Output the [x, y] coordinate of the center of the cell containing the given text.  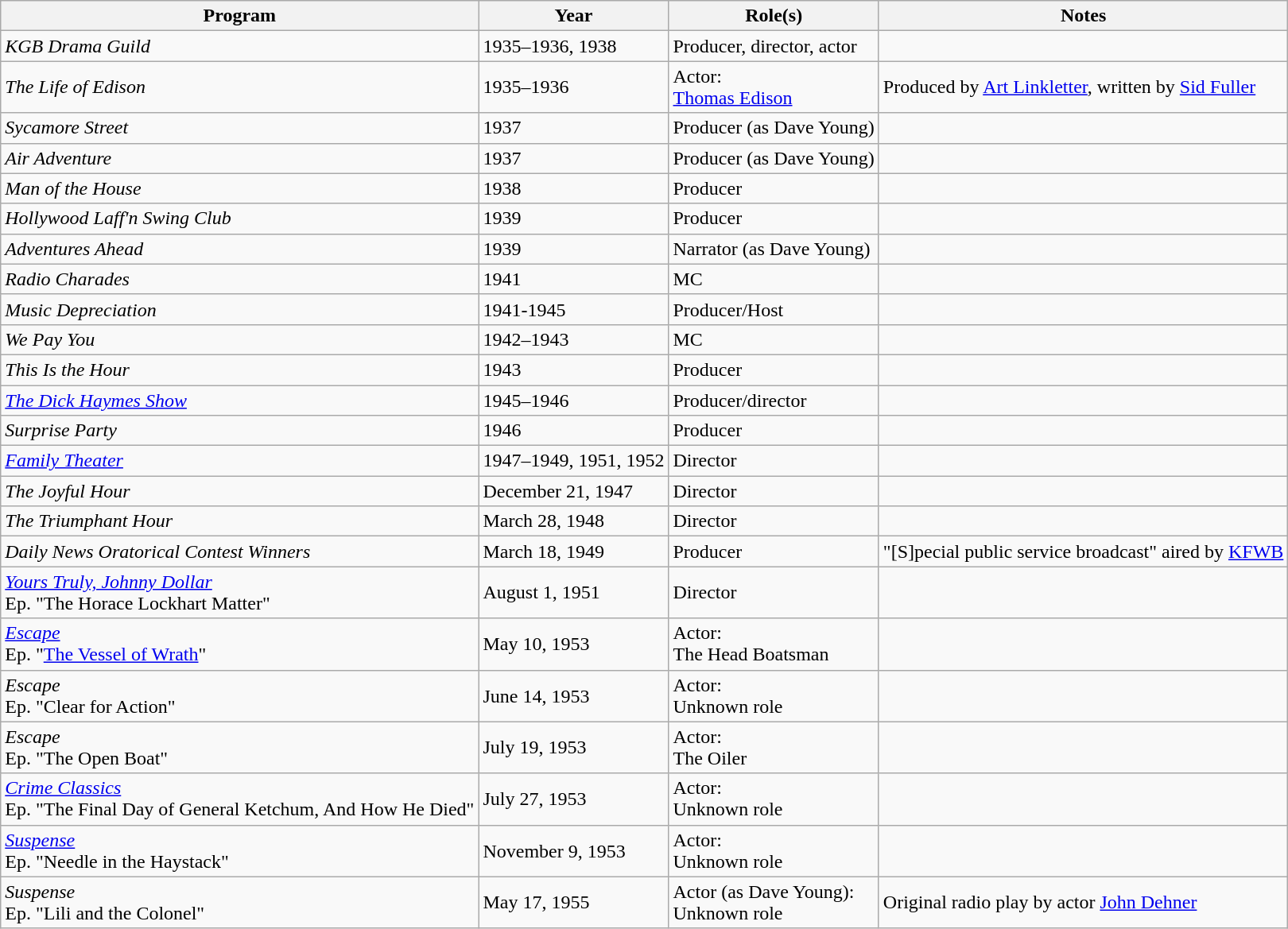
March 28, 1948 [574, 521]
Surprise Party [240, 431]
Notes [1083, 16]
1935–1936 [574, 87]
Yours Truly, Johnny DollarEp. "The Horace Lockhart Matter" [240, 593]
1942–1943 [574, 339]
Family Theater [240, 461]
SuspenseEp. "Needle in the Haystack" [240, 850]
Narrator (as Dave Young) [774, 249]
"[S]pecial public service broadcast" aired by KFWB [1083, 552]
Daily News Oratorical Contest Winners [240, 552]
Program [240, 16]
Air Adventure [240, 158]
July 19, 1953 [574, 747]
July 27, 1953 [574, 799]
The Dick Haymes Show [240, 400]
Actor:The Oiler [774, 747]
August 1, 1951 [574, 593]
KGB Drama Guild [240, 46]
EscapeEp. "The Vessel of Wrath" [240, 644]
Producer/director [774, 400]
June 14, 1953 [574, 696]
Radio Charades [240, 279]
1935–1936, 1938 [574, 46]
Adventures Ahead [240, 249]
The Joyful Hour [240, 491]
Actor:The Head Boatsman [774, 644]
This Is the Hour [240, 370]
Music Depreciation [240, 309]
1941 [574, 279]
Sycamore Street [240, 128]
1941-1945 [574, 309]
November 9, 1953 [574, 850]
Hollywood Laff'n Swing Club [240, 219]
SuspenseEp. "Lili and the Colonel" [240, 903]
Original radio play by actor John Dehner [1083, 903]
Role(s) [774, 16]
EscapeEp. "Clear for Action" [240, 696]
Producer, director, actor [774, 46]
1945–1946 [574, 400]
1946 [574, 431]
May 17, 1955 [574, 903]
1943 [574, 370]
Crime ClassicsEp. "The Final Day of General Ketchum, And How He Died" [240, 799]
The Triumphant Hour [240, 521]
Producer/Host [774, 309]
EscapeEp. "The Open Boat" [240, 747]
Produced by Art Linkletter, written by Sid Fuller [1083, 87]
1947–1949, 1951, 1952 [574, 461]
May 10, 1953 [574, 644]
The Life of Edison [240, 87]
Year [574, 16]
Man of the House [240, 188]
Actor (as Dave Young):Unknown role [774, 903]
December 21, 1947 [574, 491]
Actor:Thomas Edison [774, 87]
March 18, 1949 [574, 552]
1938 [574, 188]
We Pay You [240, 339]
